Determine the [x, y] coordinate at the center of the cell enclosing the given text.  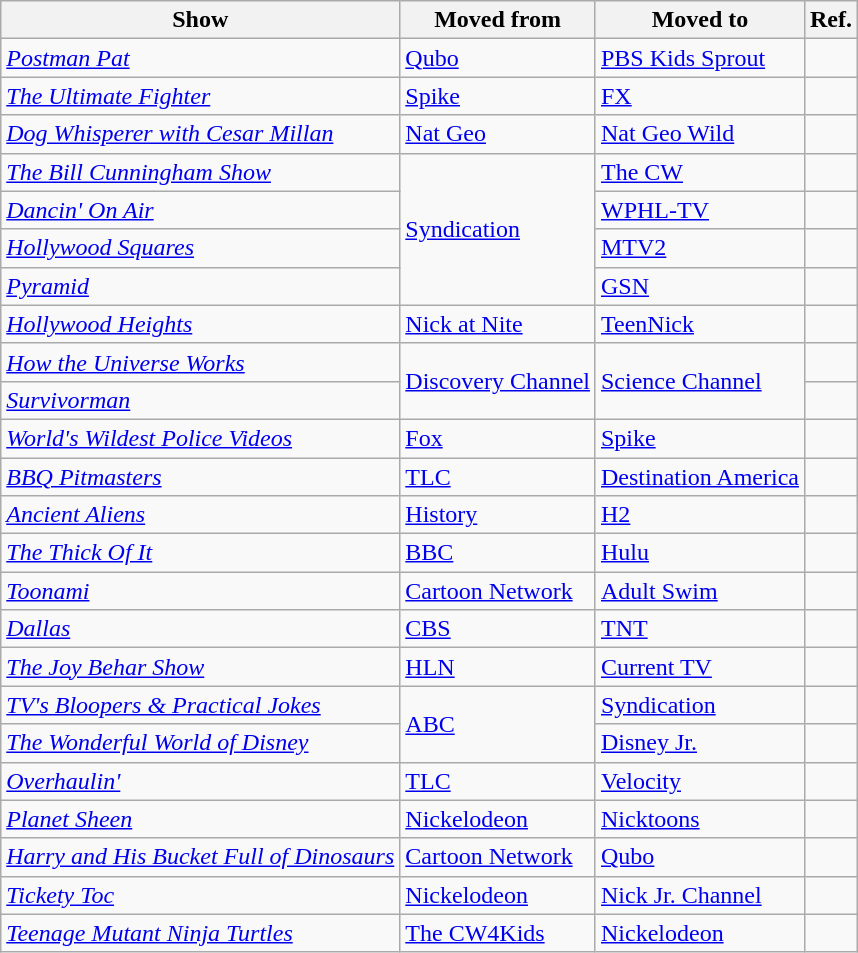
Planet Sheen [200, 819]
The Bill Cunningham Show [200, 172]
Tickety Toc [200, 895]
Nick at Nite [498, 324]
Dallas [200, 629]
Discovery Channel [498, 381]
HLN [498, 667]
TNT [700, 629]
Nicktoons [700, 819]
World's Wildest Police Videos [200, 438]
Hollywood Squares [200, 248]
Hulu [700, 553]
Nat Geo [498, 134]
The Thick Of It [200, 553]
BBQ Pitmasters [200, 477]
PBS Kids Sprout [700, 58]
Disney Jr. [700, 743]
Overhaulin' [200, 781]
Destination America [700, 477]
Pyramid [200, 286]
How the Universe Works [200, 362]
Moved from [498, 20]
The Joy Behar Show [200, 667]
WPHL-TV [700, 210]
Nat Geo Wild [700, 134]
Postman Pat [200, 58]
Moved to [700, 20]
MTV2 [700, 248]
The CW [700, 172]
Science Channel [700, 381]
The Wonderful World of Disney [200, 743]
H2 [700, 515]
Dancin' On Air [200, 210]
Velocity [700, 781]
CBS [498, 629]
Nick Jr. Channel [700, 895]
The Ultimate Fighter [200, 96]
Adult Swim [700, 591]
Hollywood Heights [200, 324]
Ancient Aliens [200, 515]
Toonami [200, 591]
TV's Bloopers & Practical Jokes [200, 705]
History [498, 515]
Survivorman [200, 400]
GSN [700, 286]
Ref. [830, 20]
Harry and His Bucket Full of Dinosaurs [200, 857]
BBC [498, 553]
TeenNick [700, 324]
Fox [498, 438]
Dog Whisperer with Cesar Millan [200, 134]
Current TV [700, 667]
The CW4Kids [498, 933]
ABC [498, 724]
Show [200, 20]
FX [700, 96]
Teenage Mutant Ninja Turtles [200, 933]
